Identify which cell holds the provided text, then report its [x, y] central coordinate. 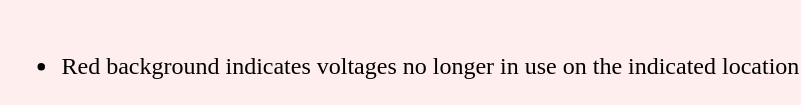
Red background indicates voltages no longer in use on the indicated location [400, 52]
